Determine the (X, Y) coordinate at the center of the cell enclosing the given text.  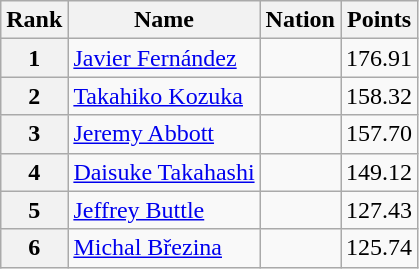
127.43 (378, 210)
157.70 (378, 134)
Points (378, 20)
3 (34, 134)
Jeffrey Buttle (164, 210)
Michal Březina (164, 248)
2 (34, 96)
1 (34, 58)
158.32 (378, 96)
6 (34, 248)
Daisuke Takahashi (164, 172)
Takahiko Kozuka (164, 96)
Jeremy Abbott (164, 134)
125.74 (378, 248)
Rank (34, 20)
176.91 (378, 58)
Name (164, 20)
5 (34, 210)
4 (34, 172)
Javier Fernández (164, 58)
Nation (300, 20)
149.12 (378, 172)
